Find where the given text appears and provide that cell's center as [X, Y] coordinate. 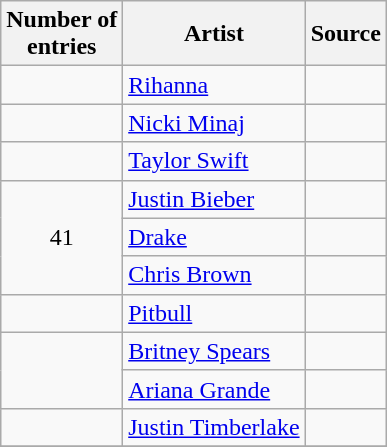
Nicki Minaj [214, 123]
Drake [214, 237]
Justin Bieber [214, 199]
Source [346, 34]
Rihanna [214, 85]
41 [62, 237]
Ariana Grande [214, 389]
Justin Timberlake [214, 427]
Chris Brown [214, 275]
Taylor Swift [214, 161]
Number of entries [62, 34]
Pitbull [214, 313]
Artist [214, 34]
Britney Spears [214, 351]
